Extract the [x, y] coordinate from the center of the cell holding the provided text.  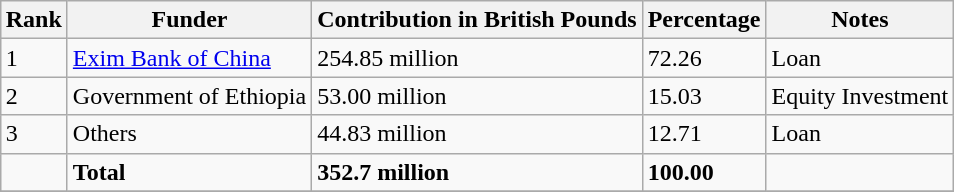
Government of Ethiopia [189, 96]
12.71 [704, 134]
15.03 [704, 96]
254.85 million [477, 58]
2 [34, 96]
352.7 million [477, 172]
Rank [34, 20]
Contribution in British Pounds [477, 20]
3 [34, 134]
Notes [860, 20]
Percentage [704, 20]
Total [189, 172]
53.00 million [477, 96]
Exim Bank of China [189, 58]
1 [34, 58]
72.26 [704, 58]
44.83 million [477, 134]
Funder [189, 20]
Others [189, 134]
100.00 [704, 172]
Equity Investment [860, 96]
